Output the [X, Y] coordinate of the center of the cell containing the given text.  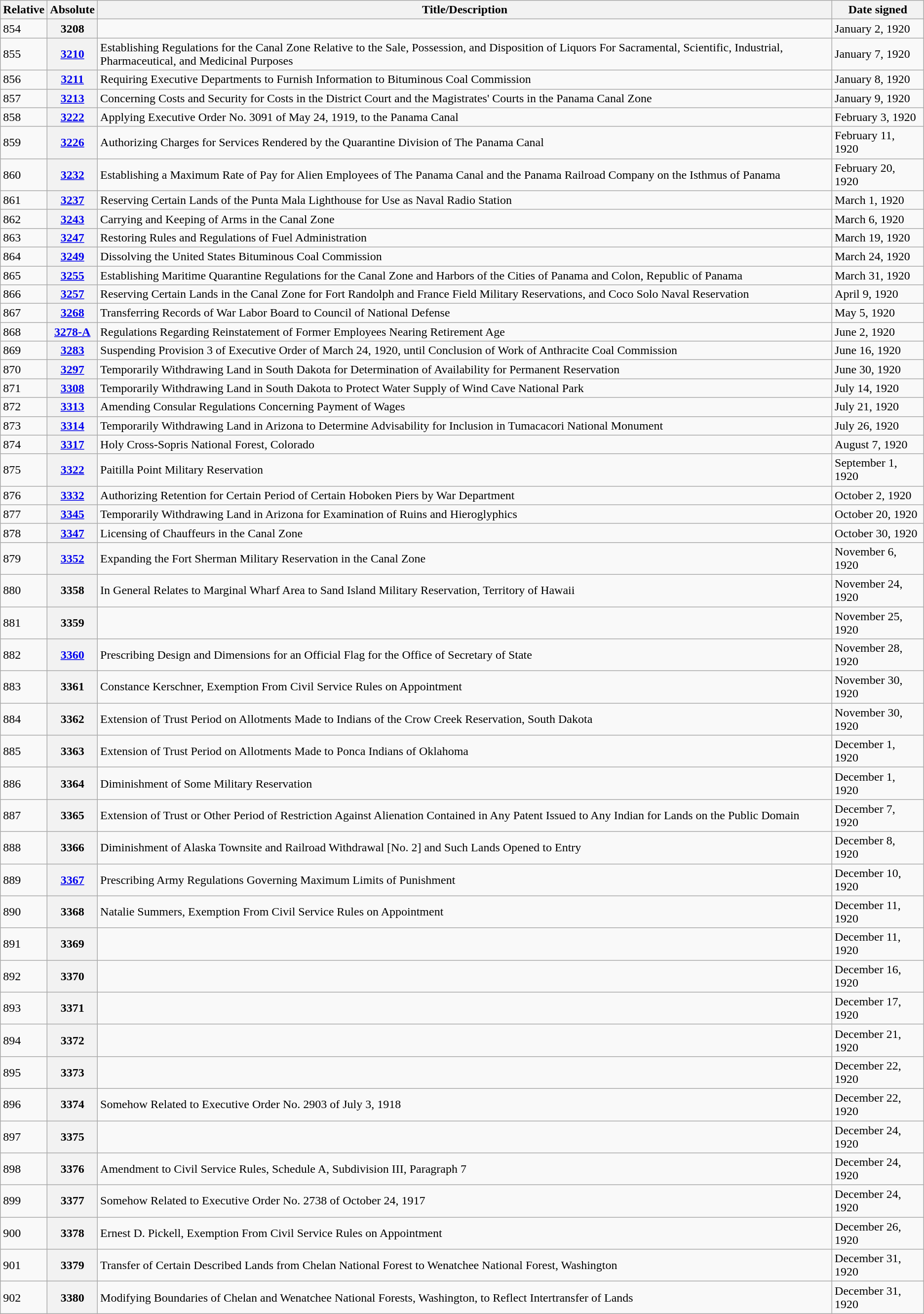
October 2, 1920 [878, 495]
3255 [73, 275]
March 19, 1920 [878, 238]
857 [24, 98]
Somehow Related to Executive Order No. 2903 of July 3, 1918 [465, 1104]
December 10, 1920 [878, 880]
3249 [73, 256]
3347 [73, 533]
Prescribing Army Regulations Governing Maximum Limits of Punishment [465, 880]
3369 [73, 944]
868 [24, 332]
3379 [73, 1265]
3368 [73, 912]
3362 [73, 719]
June 16, 1920 [878, 351]
October 20, 1920 [878, 514]
3208 [73, 29]
3222 [73, 117]
Dissolving the United States Bituminous Coal Commission [465, 256]
July 21, 1920 [878, 407]
Authorizing Charges for Services Rendered by the Quarantine Division of The Panama Canal [465, 142]
871 [24, 388]
887 [24, 816]
896 [24, 1104]
3243 [73, 219]
3377 [73, 1201]
November 25, 1920 [878, 622]
856 [24, 80]
894 [24, 1040]
Ernest D. Pickell, Exemption From Civil Service Rules on Appointment [465, 1234]
3380 [73, 1298]
876 [24, 495]
December 17, 1920 [878, 1008]
January 7, 1920 [878, 54]
866 [24, 294]
Licensing of Chauffeurs in the Canal Zone [465, 533]
860 [24, 175]
3358 [73, 591]
895 [24, 1073]
February 3, 1920 [878, 117]
Reserving Certain Lands in the Canal Zone for Fort Randolph and France Field Military Reservations, and Coco Solo Naval Reservation [465, 294]
Applying Executive Order No. 3091 of May 24, 1919, to the Panama Canal [465, 117]
3211 [73, 80]
January 9, 1920 [878, 98]
Restoring Rules and Regulations of Fuel Administration [465, 238]
875 [24, 470]
3352 [73, 558]
November 24, 1920 [878, 591]
3372 [73, 1040]
3365 [73, 816]
Establishing a Maximum Rate of Pay for Alien Employees of The Panama Canal and the Panama Railroad Company on the Isthmus of Panama [465, 175]
3367 [73, 880]
January 2, 1920 [878, 29]
3378 [73, 1234]
3376 [73, 1169]
901 [24, 1265]
3374 [73, 1104]
December 8, 1920 [878, 847]
Title/Description [465, 10]
Extension of Trust or Other Period of Restriction Against Alienation Contained in Any Patent Issued to Any Indian for Lands on the Public Domain [465, 816]
Extension of Trust Period on Allotments Made to Indians of the Crow Creek Reservation, South Dakota [465, 719]
September 1, 1920 [878, 470]
855 [24, 54]
Carrying and Keeping of Arms in the Canal Zone [465, 219]
Amending Consular Regulations Concerning Payment of Wages [465, 407]
Expanding the Fort Sherman Military Reservation in the Canal Zone [465, 558]
Natalie Summers, Exemption From Civil Service Rules on Appointment [465, 912]
December 26, 1920 [878, 1234]
3370 [73, 976]
Temporarily Withdrawing Land in South Dakota for Determination of Availability for Permanent Reservation [465, 369]
862 [24, 219]
865 [24, 275]
3232 [73, 175]
3364 [73, 783]
870 [24, 369]
881 [24, 622]
3345 [73, 514]
893 [24, 1008]
3322 [73, 470]
861 [24, 200]
Transferring Records of War Labor Board to Council of National Defense [465, 313]
3314 [73, 426]
3373 [73, 1073]
Temporarily Withdrawing Land in South Dakota to Protect Water Supply of Wind Cave National Park [465, 388]
November 6, 1920 [878, 558]
3361 [73, 687]
897 [24, 1137]
December 16, 1920 [878, 976]
3268 [73, 313]
Regulations Regarding Reinstatement of Former Employees Nearing Retirement Age [465, 332]
889 [24, 880]
891 [24, 944]
3375 [73, 1137]
June 2, 1920 [878, 332]
March 24, 1920 [878, 256]
Somehow Related to Executive Order No. 2738 of October 24, 1917 [465, 1201]
863 [24, 238]
3360 [73, 655]
June 30, 1920 [878, 369]
3257 [73, 294]
869 [24, 351]
Absolute [73, 10]
890 [24, 912]
3237 [73, 200]
882 [24, 655]
883 [24, 687]
886 [24, 783]
December 7, 1920 [878, 816]
Temporarily Withdrawing Land in Arizona to Determine Advisability for Inclusion in Tumacacori National Monument [465, 426]
3226 [73, 142]
885 [24, 752]
899 [24, 1201]
3363 [73, 752]
3359 [73, 622]
Diminishment of Alaska Townsite and Railroad Withdrawal [No. 2] and Such Lands Opened to Entry [465, 847]
3210 [73, 54]
878 [24, 533]
879 [24, 558]
3313 [73, 407]
874 [24, 444]
December 21, 1920 [878, 1040]
October 30, 1920 [878, 533]
854 [24, 29]
Constance Kerschner, Exemption From Civil Service Rules on Appointment [465, 687]
Extension of Trust Period on Allotments Made to Ponca Indians of Oklahoma [465, 752]
Date signed [878, 10]
In General Relates to Marginal Wharf Area to Sand Island Military Reservation, Territory of Hawaii [465, 591]
872 [24, 407]
March 6, 1920 [878, 219]
864 [24, 256]
April 9, 1920 [878, 294]
July 26, 1920 [878, 426]
900 [24, 1234]
Diminishment of Some Military Reservation [465, 783]
January 8, 1920 [878, 80]
Transfer of Certain Described Lands from Chelan National Forest to Wenatchee National Forest, Washington [465, 1265]
Temporarily Withdrawing Land in Arizona for Examination of Ruins and Hieroglyphics [465, 514]
Suspending Provision 3 of Executive Order of March 24, 1920, until Conclusion of Work of Anthracite Coal Commission [465, 351]
884 [24, 719]
March 1, 1920 [878, 200]
Holy Cross-Sopris National Forest, Colorado [465, 444]
898 [24, 1169]
Reserving Certain Lands of the Punta Mala Lighthouse for Use as Naval Radio Station [465, 200]
August 7, 1920 [878, 444]
Requiring Executive Departments to Furnish Information to Bituminous Coal Commission [465, 80]
3247 [73, 238]
March 31, 1920 [878, 275]
Establishing Maritime Quarantine Regulations for the Canal Zone and Harbors of the Cities of Panama and Colon, Republic of Panama [465, 275]
888 [24, 847]
873 [24, 426]
Prescribing Design and Dimensions for an Official Flag for the Office of Secretary of State [465, 655]
892 [24, 976]
Modifying Boundaries of Chelan and Wenatchee National Forests, Washington, to Reflect Intertransfer of Lands [465, 1298]
November 28, 1920 [878, 655]
3371 [73, 1008]
July 14, 1920 [878, 388]
3317 [73, 444]
February 11, 1920 [878, 142]
858 [24, 117]
859 [24, 142]
Authorizing Retention for Certain Period of Certain Hoboken Piers by War Department [465, 495]
Paitilla Point Military Reservation [465, 470]
867 [24, 313]
880 [24, 591]
3308 [73, 388]
Concerning Costs and Security for Costs in the District Court and the Magistrates' Courts in the Panama Canal Zone [465, 98]
877 [24, 514]
May 5, 1920 [878, 313]
3278-A [73, 332]
3297 [73, 369]
Relative [24, 10]
Amendment to Civil Service Rules, Schedule A, Subdivision III, Paragraph 7 [465, 1169]
3332 [73, 495]
3283 [73, 351]
February 20, 1920 [878, 175]
902 [24, 1298]
3213 [73, 98]
3366 [73, 847]
